Search for the cell housing the specified text and yield its [x, y] center coordinate. 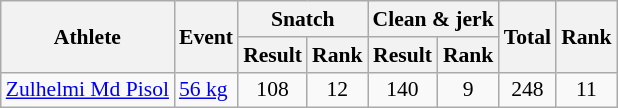
Snatch [302, 19]
11 [586, 90]
Total [528, 36]
140 [403, 90]
56 kg [206, 90]
Clean & jerk [434, 19]
108 [272, 90]
Event [206, 36]
Athlete [88, 36]
12 [338, 90]
248 [528, 90]
9 [468, 90]
Zulhelmi Md Pisol [88, 90]
